Identify which cell holds the provided text, then report its [X, Y] central coordinate. 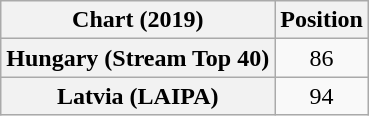
86 [322, 58]
Position [322, 20]
94 [322, 96]
Chart (2019) [138, 20]
Hungary (Stream Top 40) [138, 58]
Latvia (LAIPA) [138, 96]
